Provide the [X, Y] coordinate of the cell's center where the given text is located.  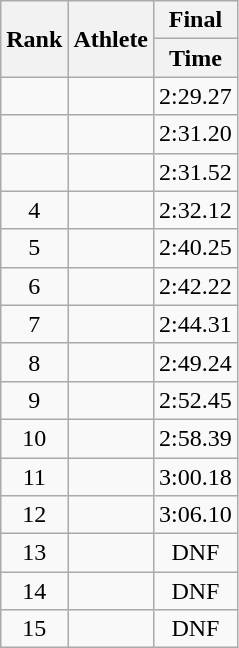
6 [34, 286]
2:44.31 [196, 324]
2:31.52 [196, 172]
12 [34, 515]
2:40.25 [196, 248]
2:29.27 [196, 96]
10 [34, 438]
4 [34, 210]
Rank [34, 39]
2:58.39 [196, 438]
2:49.24 [196, 362]
13 [34, 553]
11 [34, 477]
2:52.45 [196, 400]
14 [34, 591]
Athlete [111, 39]
3:06.10 [196, 515]
2:42.22 [196, 286]
9 [34, 400]
3:00.18 [196, 477]
Final [196, 20]
Time [196, 58]
15 [34, 629]
2:32.12 [196, 210]
2:31.20 [196, 134]
8 [34, 362]
5 [34, 248]
7 [34, 324]
